Locate the cell with the specified text and output its (x, y) center coordinate. 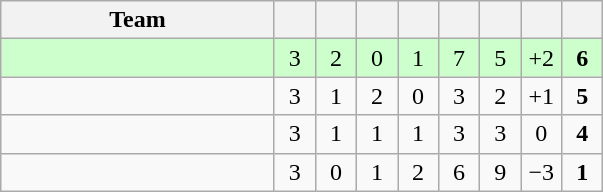
−3 (542, 172)
9 (500, 172)
4 (582, 134)
+2 (542, 58)
7 (460, 58)
Team (138, 20)
+1 (542, 96)
